From the cell containing the given text, extract its center point as (x, y) coordinate. 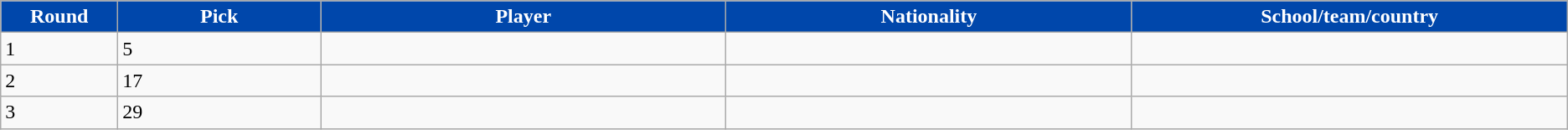
1 (59, 49)
2 (59, 81)
Pick (219, 17)
Round (59, 17)
17 (219, 81)
School/team/country (1349, 17)
Player (524, 17)
Nationality (929, 17)
5 (219, 49)
3 (59, 112)
29 (219, 112)
